Determine the (X, Y) coordinate at the center of the cell enclosing the given text.  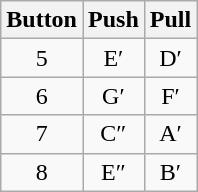
Button (42, 20)
6 (42, 96)
D′ (170, 58)
G′ (113, 96)
5 (42, 58)
A′ (170, 134)
8 (42, 172)
Push (113, 20)
B′ (170, 172)
E′ (113, 58)
Pull (170, 20)
7 (42, 134)
F′ (170, 96)
C″ (113, 134)
E″ (113, 172)
